Search for the cell housing the specified text and yield its (X, Y) center coordinate. 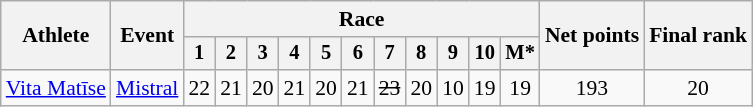
7 (390, 54)
M* (520, 54)
Athlete (56, 36)
Vita Matīse (56, 88)
Event (147, 36)
9 (453, 54)
Net points (592, 36)
Race (361, 19)
Final rank (698, 36)
4 (295, 54)
2 (231, 54)
6 (358, 54)
5 (326, 54)
22 (199, 88)
3 (263, 54)
1 (199, 54)
8 (421, 54)
Mistral (147, 88)
193 (592, 88)
23 (390, 88)
